Capture the cell that displays the provided text and extract its (X, Y) central coordinate. 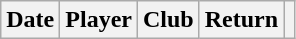
Date (30, 20)
Player (99, 20)
Return (241, 20)
Club (168, 20)
